Identify which cell holds the provided text, then report its (X, Y) central coordinate. 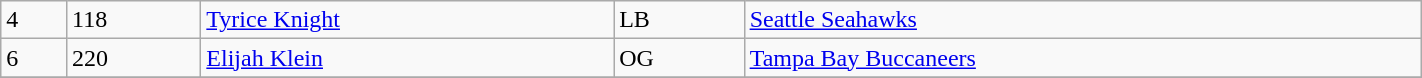
118 (134, 20)
OG (679, 58)
Seattle Seahawks (1082, 20)
4 (34, 20)
Tampa Bay Buccaneers (1082, 58)
Tyrice Knight (408, 20)
Elijah Klein (408, 58)
6 (34, 58)
220 (134, 58)
LB (679, 20)
